Identify which cell holds the provided text, then report its (X, Y) central coordinate. 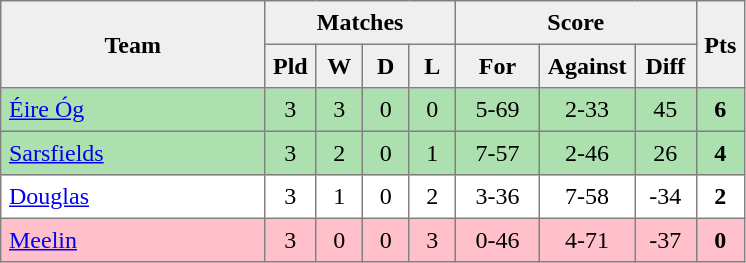
Pts (720, 44)
0-46 (497, 240)
3-36 (497, 197)
D (385, 66)
Meelin (133, 240)
26 (666, 153)
45 (666, 110)
6 (720, 110)
2-46 (586, 153)
5-69 (497, 110)
Against (586, 66)
Score (576, 23)
4-71 (586, 240)
For (497, 66)
Diff (666, 66)
Éire Óg (133, 110)
2-33 (586, 110)
4 (720, 153)
-37 (666, 240)
7-58 (586, 197)
Team (133, 44)
Pld (290, 66)
W (339, 66)
7-57 (497, 153)
Sarsfields (133, 153)
Douglas (133, 197)
Matches (360, 23)
L (432, 66)
-34 (666, 197)
